Output the (X, Y) coordinate of the center of the cell containing the given text.  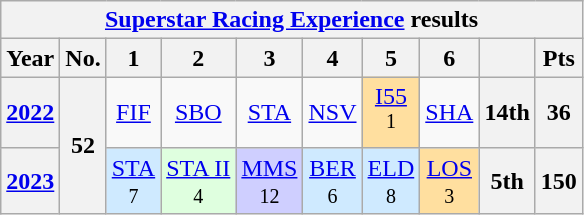
5th (507, 180)
STA (270, 113)
FIF (133, 113)
STA II4 (198, 180)
BER6 (332, 180)
2023 (30, 180)
5 (391, 58)
Year (30, 58)
52 (83, 146)
36 (558, 113)
3 (270, 58)
STA7 (133, 180)
NSV (332, 113)
No. (83, 58)
6 (450, 58)
SBO (198, 113)
2 (198, 58)
Pts (558, 58)
2022 (30, 113)
I551 (391, 113)
1 (133, 58)
150 (558, 180)
MMS12 (270, 180)
LOS3 (450, 180)
ELD8 (391, 180)
14th (507, 113)
SHA (450, 113)
4 (332, 58)
Superstar Racing Experience results (292, 20)
